From the cell containing the given text, extract its center point as [x, y] coordinate. 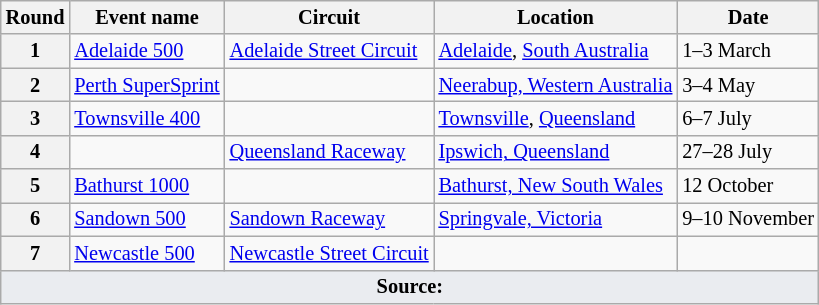
Neerabup, Western Australia [556, 85]
Springvale, Victoria [556, 219]
Townsville 400 [146, 118]
7 [36, 253]
Source: [410, 287]
1–3 March [748, 51]
6 [36, 219]
Newcastle Street Circuit [330, 253]
Bathurst 1000 [146, 186]
Sandown 500 [146, 219]
1 [36, 51]
Location [556, 17]
Sandown Raceway [330, 219]
2 [36, 85]
Adelaide, South Australia [556, 51]
Townsville, Queensland [556, 118]
Date [748, 17]
Round [36, 17]
Adelaide Street Circuit [330, 51]
Queensland Raceway [330, 152]
3–4 May [748, 85]
Newcastle 500 [146, 253]
3 [36, 118]
5 [36, 186]
Perth SuperSprint [146, 85]
Circuit [330, 17]
12 October [748, 186]
27–28 July [748, 152]
Adelaide 500 [146, 51]
9–10 November [748, 219]
6–7 July [748, 118]
Event name [146, 17]
Ipswich, Queensland [556, 152]
4 [36, 152]
Bathurst, New South Wales [556, 186]
